Capture the cell that displays the provided text and extract its [X, Y] central coordinate. 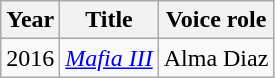
Alma Diaz [216, 58]
Year [30, 20]
2016 [30, 58]
Title [109, 20]
Voice role [216, 20]
Mafia III [109, 58]
